From the cell containing the given text, extract its center point as [X, Y] coordinate. 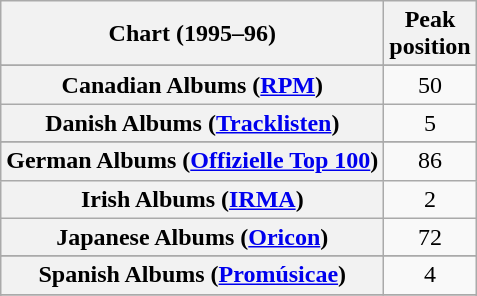
4 [430, 275]
Danish Albums (Tracklisten) [192, 123]
50 [430, 85]
Spanish Albums (Promúsicae) [192, 275]
Chart (1995–96) [192, 34]
86 [430, 161]
72 [430, 237]
Japanese Albums (Oricon) [192, 237]
Peakposition [430, 34]
Canadian Albums (RPM) [192, 85]
German Albums (Offizielle Top 100) [192, 161]
2 [430, 199]
Irish Albums (IRMA) [192, 199]
5 [430, 123]
